Return (X, Y) of the center of cell containing provided text 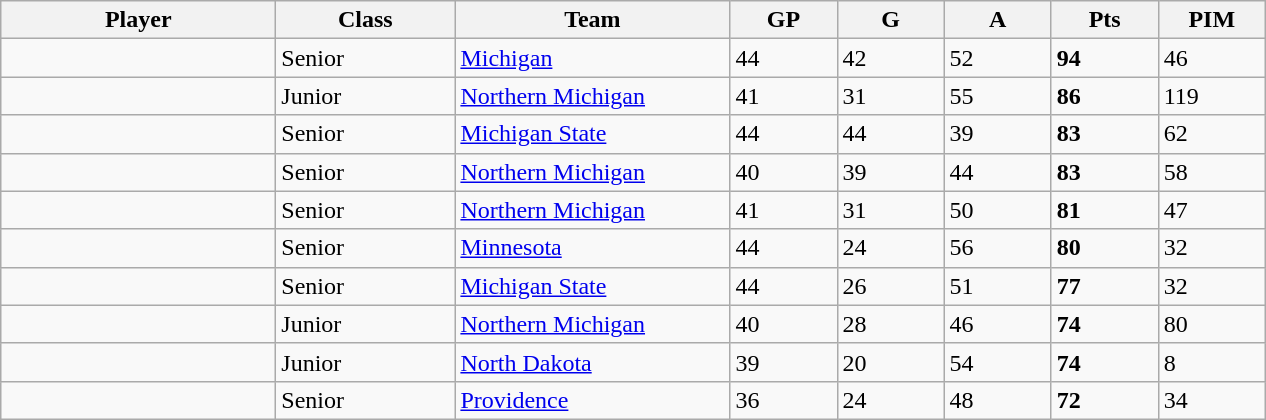
58 (1212, 172)
North Dakota (592, 362)
28 (890, 324)
Minnesota (592, 248)
8 (1212, 362)
94 (1104, 58)
PIM (1212, 20)
77 (1104, 286)
Michigan (592, 58)
34 (1212, 400)
26 (890, 286)
Player (138, 20)
81 (1104, 210)
47 (1212, 210)
72 (1104, 400)
62 (1212, 134)
50 (998, 210)
A (998, 20)
GP (784, 20)
119 (1212, 96)
Providence (592, 400)
36 (784, 400)
Team (592, 20)
51 (998, 286)
G (890, 20)
20 (890, 362)
42 (890, 58)
86 (1104, 96)
48 (998, 400)
Pts (1104, 20)
56 (998, 248)
52 (998, 58)
54 (998, 362)
Class (366, 20)
55 (998, 96)
